Capture the cell that displays the provided text and extract its [x, y] central coordinate. 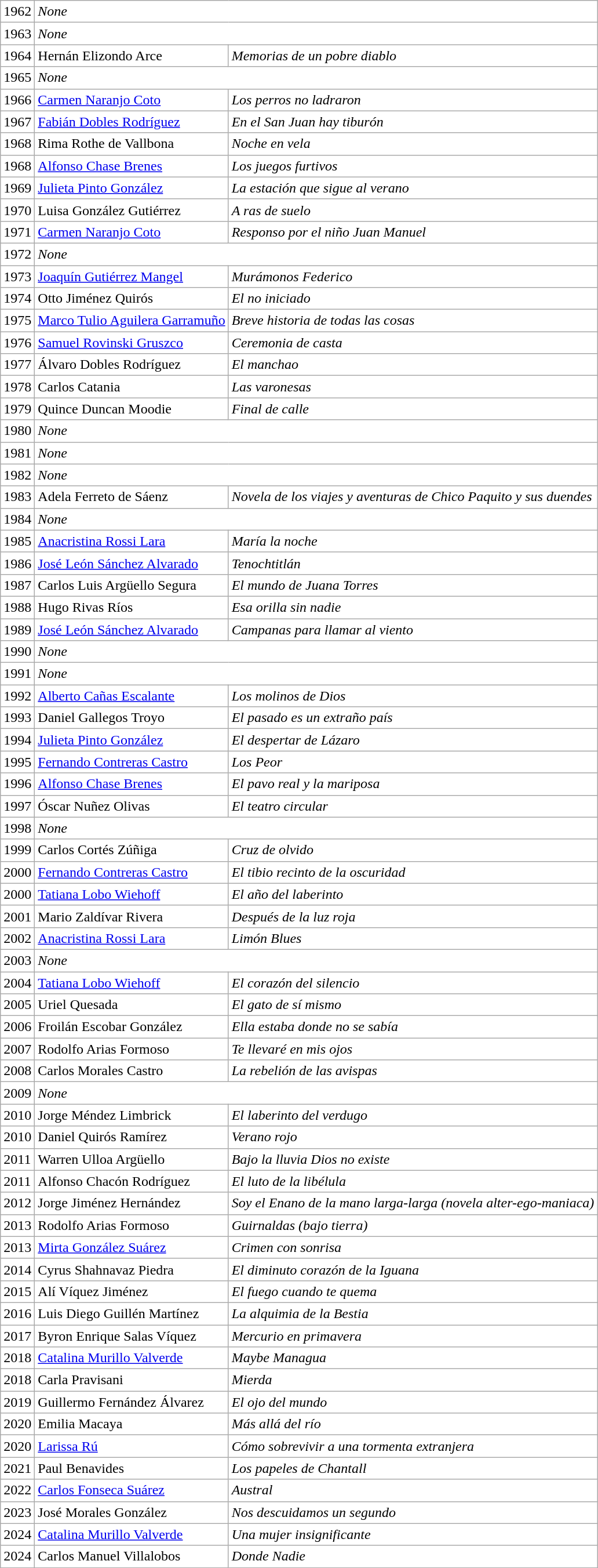
1963 [17, 34]
Cómo sobrevivir a una tormenta extranjera [413, 1446]
1984 [17, 519]
Maybe Managua [413, 1358]
1989 [17, 629]
El fuego cuando te quema [413, 1291]
Más allá del río [413, 1424]
José Morales González [132, 1512]
1964 [17, 56]
2012 [17, 1203]
Las varonesas [413, 387]
Alberto Cañas Escalante [132, 696]
2017 [17, 1335]
Larissa Rú [132, 1446]
1970 [17, 210]
2007 [17, 1049]
El tibio recinto de la oscuridad [413, 872]
Óscar Nuñez Olivas [132, 806]
2005 [17, 1005]
Nos descuidamos un segundo [413, 1512]
2014 [17, 1269]
Mercurio en primavera [413, 1335]
Mirta González Suárez [132, 1247]
Carlos Luis Argüello Segura [132, 585]
1979 [17, 409]
1992 [17, 696]
Los perros no ladraron [413, 100]
2009 [17, 1093]
Hernán Elizondo Arce [132, 56]
Cyrus Shahnavaz Piedra [132, 1269]
El teatro circular [413, 806]
Carlos Fonseca Suárez [132, 1490]
Fabián Dobles Rodríguez [132, 122]
1962 [17, 12]
Uriel Quesada [132, 1005]
2008 [17, 1071]
El pasado es un extraño país [413, 718]
1981 [17, 453]
Murámonos Federico [413, 277]
2022 [17, 1490]
2016 [17, 1313]
Byron Enrique Salas Víquez [132, 1335]
El laberinto del verdugo [413, 1115]
Carlos Manuel Villalobos [132, 1556]
El diminuto corazón de la Iguana [413, 1269]
Paul Benavides [132, 1468]
Froilán Escobar González [132, 1027]
Emilia Macaya [132, 1424]
2002 [17, 938]
Quince Duncan Moodie [132, 409]
Te llevaré en mis ojos [413, 1049]
El luto de la libélula [413, 1181]
Mierda [413, 1380]
2015 [17, 1291]
1991 [17, 674]
Después de la luz roja [413, 916]
1967 [17, 122]
Noche en vela [413, 144]
1990 [17, 652]
Soy el Enano de la mano larga-larga (novela alter-ego-maniaca) [413, 1203]
María la noche [413, 541]
1983 [17, 497]
Responso por el niño Juan Manuel [413, 232]
Guirnaldas (bajo tierra) [413, 1225]
Verano rojo [413, 1137]
2021 [17, 1468]
Los Peor [413, 762]
Guillermo Fernández Álvarez [132, 1402]
1973 [17, 277]
2019 [17, 1402]
Tenochtitlán [413, 563]
1980 [17, 431]
El corazón del silencio [413, 983]
Memorias de un pobre diablo [413, 56]
Limón Blues [413, 938]
Ella estaba donde no se sabía [413, 1027]
1994 [17, 740]
Cruz de olvido [413, 850]
Joaquín Gutiérrez Mangel [132, 277]
1972 [17, 254]
Una mujer insignificante [413, 1534]
Daniel Quirós Ramírez [132, 1137]
Mario Zaldívar Rivera [132, 916]
1971 [17, 232]
El gato de sí mismo [413, 1005]
2003 [17, 960]
2006 [17, 1027]
Hugo Rivas Ríos [132, 607]
El año del laberinto [413, 894]
1969 [17, 188]
El pavo real y la mariposa [413, 784]
1987 [17, 585]
Donde Nadie [413, 1556]
Jorge Méndez Limbrick [132, 1115]
La alquimia de la Bestia [413, 1313]
Los juegos furtivos [413, 166]
Final de calle [413, 409]
Carlos Catania [132, 387]
Novela de los viajes y aventuras de Chico Paquito y sus duendes [413, 497]
El mundo de Juana Torres [413, 585]
Carlos Cortés Zúñiga [132, 850]
1978 [17, 387]
Daniel Gallegos Troyo [132, 718]
El despertar de Lázaro [413, 740]
1966 [17, 100]
Rima Rothe de Vallbona [132, 144]
Luisa González Gutiérrez [132, 210]
Los molinos de Dios [413, 696]
2023 [17, 1512]
Carla Pravisani [132, 1380]
Campanas para llamar al viento [413, 629]
Marco Tulio Aguilera Garramuño [132, 321]
1988 [17, 607]
Warren Ulloa Argüello [132, 1159]
El manchao [413, 365]
Luis Diego Guillén Martínez [132, 1313]
1986 [17, 563]
1997 [17, 806]
1985 [17, 541]
Breve historia de todas las cosas [413, 321]
Austral [413, 1490]
Bajo la lluvia Dios no existe [413, 1159]
1976 [17, 343]
La estación que sigue al verano [413, 188]
Adela Ferreto de Sáenz [132, 497]
2001 [17, 916]
Otto Jiménez Quirós [132, 299]
1996 [17, 784]
1975 [17, 321]
Los papeles de Chantall [413, 1468]
1982 [17, 475]
Alí Víquez Jiménez [132, 1291]
1974 [17, 299]
A ras de suelo [413, 210]
1999 [17, 850]
La rebelión de las avispas [413, 1071]
Carlos Morales Castro [132, 1071]
Esa orilla sin nadie [413, 607]
Crimen con sonrisa [413, 1247]
1977 [17, 365]
1993 [17, 718]
2004 [17, 983]
1965 [17, 78]
Ceremonia de casta [413, 343]
1995 [17, 762]
Samuel Rovinski Gruszco [132, 343]
El ojo del mundo [413, 1402]
El no iniciado [413, 299]
1998 [17, 828]
Jorge Jiménez Hernández [132, 1203]
En el San Juan hay tiburón [413, 122]
Álvaro Dobles Rodríguez [132, 365]
Alfonso Chacón Rodríguez [132, 1181]
